For the text-containing cell, return its midpoint in (x, y) coordinate format. 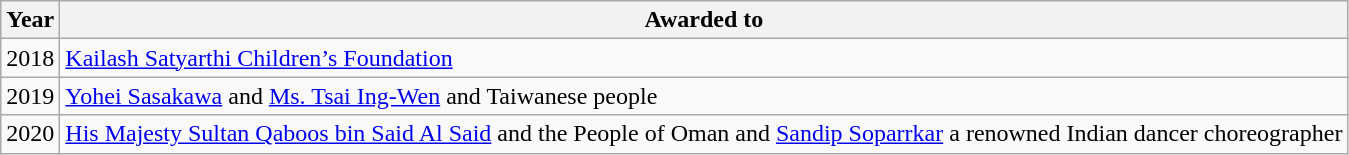
Awarded to (704, 20)
His Majesty Sultan Qaboos bin Said Al Said and the People of Oman and Sandip Soparrkar a renowned Indian dancer choreographer (704, 134)
Kailash Satyarthi Children’s Foundation (704, 58)
2019 (30, 96)
2020 (30, 134)
Yohei Sasakawa and Ms. Tsai Ing-Wen and Taiwanese people (704, 96)
2018 (30, 58)
Year (30, 20)
